Return the [X, Y] coordinate for the center point of the cell that contains the specified text.  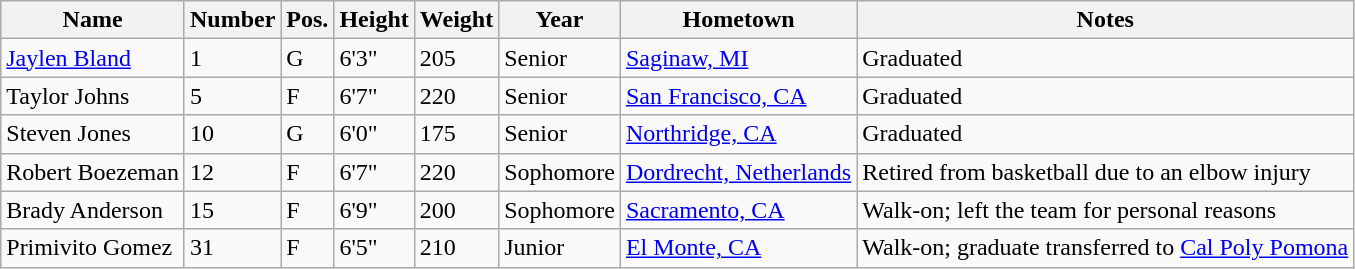
12 [232, 172]
Walk-on; graduate transferred to Cal Poly Pomona [1106, 248]
Height [374, 20]
200 [456, 210]
Pos. [308, 20]
Robert Boezeman [93, 172]
Sacramento, CA [738, 210]
210 [456, 248]
10 [232, 134]
1 [232, 58]
6'0" [374, 134]
Notes [1106, 20]
5 [232, 96]
Primivito Gomez [93, 248]
El Monte, CA [738, 248]
6'5" [374, 248]
Jaylen Bland [93, 58]
Steven Jones [93, 134]
Dordrecht, Netherlands [738, 172]
Hometown [738, 20]
Junior [560, 248]
175 [456, 134]
Saginaw, MI [738, 58]
Number [232, 20]
31 [232, 248]
6'3" [374, 58]
Brady Anderson [93, 210]
Weight [456, 20]
Name [93, 20]
6'9" [374, 210]
Northridge, CA [738, 134]
205 [456, 58]
San Francisco, CA [738, 96]
Year [560, 20]
Taylor Johns [93, 96]
Retired from basketball due to an elbow injury [1106, 172]
15 [232, 210]
Walk-on; left the team for personal reasons [1106, 210]
